From the cell containing the given text, extract its center point as [x, y] coordinate. 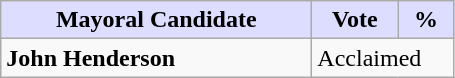
Acclaimed [383, 58]
Mayoral Candidate [156, 20]
Vote [355, 20]
% [426, 20]
John Henderson [156, 58]
